Locate the cell with the specified text and output its [X, Y] center coordinate. 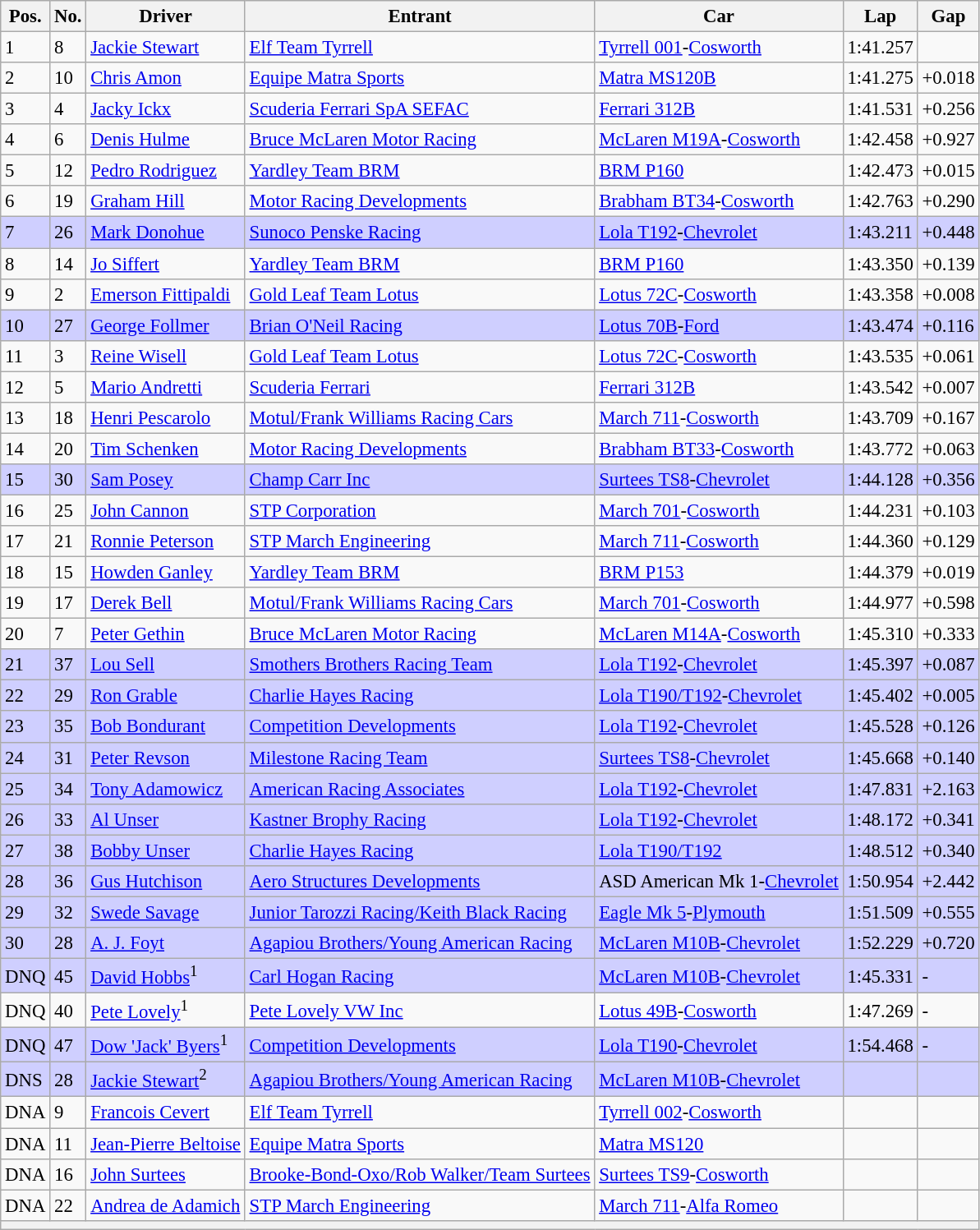
Tyrrell 002-Cosworth [719, 1113]
Matra MS120B [719, 78]
Lola T190/T192-Chevrolet [719, 696]
+0.927 [948, 140]
1:43.542 [881, 387]
+0.139 [948, 264]
23 [25, 727]
Ronnie Peterson [166, 541]
Reine Wisell [166, 356]
24 [25, 758]
Jackie Stewart2 [166, 1080]
+0.720 [948, 943]
Aero Structures Developments [420, 882]
Surtees TS9-Cosworth [719, 1174]
+0.015 [948, 171]
Francois Cevert [166, 1113]
Brabham BT33-Cosworth [719, 449]
+0.087 [948, 665]
1:48.172 [881, 819]
DNS [25, 1080]
1:47.831 [881, 789]
+0.256 [948, 109]
George Follmer [166, 325]
1:41.257 [881, 48]
Jo Siffert [166, 264]
1:41.531 [881, 109]
Driver [166, 16]
Entrant [420, 16]
Milestone Racing Team [420, 758]
+0.167 [948, 418]
+2.442 [948, 882]
1:43.211 [881, 233]
1:43.474 [881, 325]
Henri Pescarolo [166, 418]
Jean-Pierre Beltoise [166, 1144]
March 711-Alfa Romeo [719, 1205]
31 [68, 758]
+0.019 [948, 573]
1:45.331 [881, 975]
Tyrrell 001-Cosworth [719, 48]
1:43.772 [881, 449]
ASD American Mk 1-Chevrolet [719, 882]
Car [719, 16]
+0.341 [948, 819]
Lotus 49B-Cosworth [719, 1011]
Bobby Unser [166, 850]
American Racing Associates [420, 789]
Tony Adamowicz [166, 789]
Dow 'Jack' Byers1 [166, 1045]
Emerson Fittipaldi [166, 294]
STP Corporation [420, 510]
1:42.763 [881, 201]
Jackie Stewart [166, 48]
32 [68, 912]
+0.555 [948, 912]
Kastner Brophy Racing [420, 819]
Denis Hulme [166, 140]
1:52.229 [881, 943]
Andrea de Adamich [166, 1205]
+0.448 [948, 233]
36 [68, 882]
Brian O'Neil Racing [420, 325]
Swede Savage [166, 912]
Gap [948, 16]
Junior Tarozzi Racing/Keith Black Racing [420, 912]
Howden Ganley [166, 573]
McLaren M19A-Cosworth [719, 140]
37 [68, 665]
+0.340 [948, 850]
Bob Bondurant [166, 727]
+0.063 [948, 449]
1:45.310 [881, 634]
+0.018 [948, 78]
Champ Carr Inc [420, 480]
1:54.468 [881, 1045]
1:51.509 [881, 912]
Mark Donohue [166, 233]
Scuderia Ferrari SpA SEFAC [420, 109]
1:43.358 [881, 294]
+0.333 [948, 634]
1:42.473 [881, 171]
35 [68, 727]
1:45.402 [881, 696]
John Surtees [166, 1174]
Peter Gethin [166, 634]
Jacky Ickx [166, 109]
Sam Posey [166, 480]
34 [68, 789]
1:45.528 [881, 727]
33 [68, 819]
38 [68, 850]
Eagle Mk 5-Plymouth [719, 912]
Peter Revson [166, 758]
Lap [881, 16]
+0.598 [948, 603]
1:50.954 [881, 882]
Scuderia Ferrari [420, 387]
Lotus 70B-Ford [719, 325]
40 [68, 1011]
Graham Hill [166, 201]
Pete Lovely VW Inc [420, 1011]
1 [25, 48]
Mario Andretti [166, 387]
47 [68, 1045]
Lola T190/T192 [719, 850]
Brooke-Bond-Oxo/Rob Walker/Team Surtees [420, 1174]
+0.356 [948, 480]
+0.290 [948, 201]
+0.007 [948, 387]
1:45.668 [881, 758]
Derek Bell [166, 603]
45 [68, 975]
+0.140 [948, 758]
+0.008 [948, 294]
Pete Lovely1 [166, 1011]
No. [68, 16]
+0.103 [948, 510]
1:45.397 [881, 665]
1:41.275 [881, 78]
1:44.379 [881, 573]
1:43.535 [881, 356]
Brabham BT34-Cosworth [719, 201]
1:44.360 [881, 541]
+0.005 [948, 696]
Pos. [25, 16]
Tim Schenken [166, 449]
Smothers Brothers Racing Team [420, 665]
+0.129 [948, 541]
Carl Hogan Racing [420, 975]
Chris Amon [166, 78]
13 [25, 418]
+0.061 [948, 356]
Lola T190-Chevrolet [719, 1045]
Pedro Rodriguez [166, 171]
Gus Hutchison [166, 882]
+2.163 [948, 789]
BRM P153 [719, 573]
Al Unser [166, 819]
1:47.269 [881, 1011]
1:42.458 [881, 140]
+0.116 [948, 325]
John Cannon [166, 510]
1:43.350 [881, 264]
Matra MS120 [719, 1144]
David Hobbs1 [166, 975]
Ron Grable [166, 696]
1:43.709 [881, 418]
+0.126 [948, 727]
Lou Sell [166, 665]
1:44.977 [881, 603]
1:44.231 [881, 510]
A. J. Foyt [166, 943]
1:44.128 [881, 480]
Sunoco Penske Racing [420, 233]
McLaren M14A-Cosworth [719, 634]
1:48.512 [881, 850]
